Scan for the cell matching the given text and deliver its [X, Y] coordinate at center. 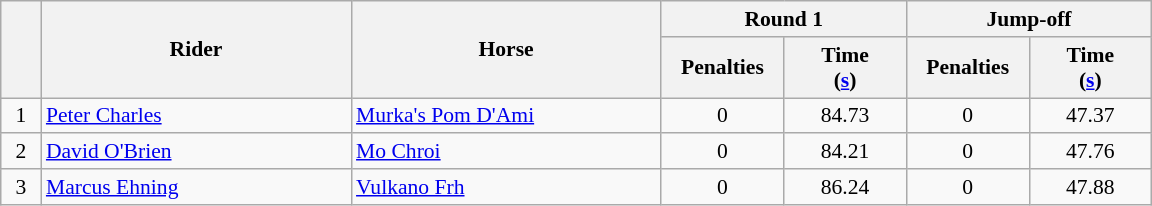
Round 1 [784, 19]
47.88 [1090, 187]
Vulkano Frh [506, 187]
3 [21, 187]
86.24 [846, 187]
Rider [196, 50]
84.73 [846, 116]
2 [21, 152]
Murka's Pom D'Ami [506, 116]
84.21 [846, 152]
Jump-off [1028, 19]
Horse [506, 50]
Mo Chroi [506, 152]
Marcus Ehning [196, 187]
1 [21, 116]
Peter Charles [196, 116]
47.76 [1090, 152]
David O'Brien [196, 152]
47.37 [1090, 116]
